Provide the [x, y] coordinate of the cell's center where the given text is located.  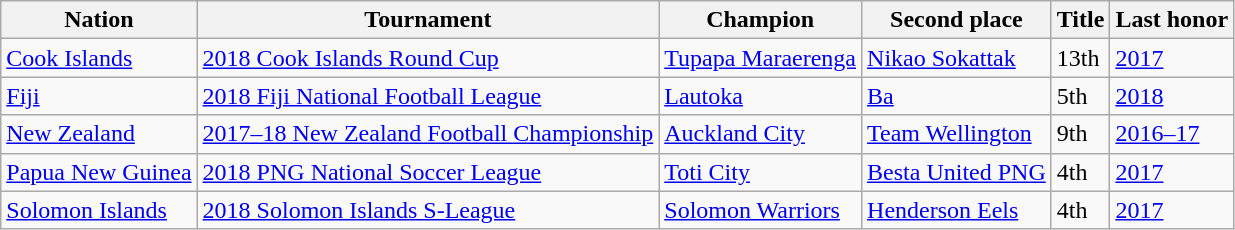
Solomon Warriors [760, 210]
New Zealand [99, 134]
2018 PNG National Soccer League [428, 172]
Papua New Guinea [99, 172]
Nation [99, 20]
Champion [760, 20]
Tournament [428, 20]
Henderson Eels [957, 210]
2018 Solomon Islands S-League [428, 210]
Nikao Sokattak [957, 58]
2017–18 New Zealand Football Championship [428, 134]
13th [1080, 58]
Besta United PNG [957, 172]
Ba [957, 96]
9th [1080, 134]
2016–17 [1172, 134]
Solomon Islands [99, 210]
Title [1080, 20]
Team Wellington [957, 134]
Second place [957, 20]
5th [1080, 96]
Toti City [760, 172]
Cook Islands [99, 58]
Fiji [99, 96]
2018 [1172, 96]
Tupapa Maraerenga [760, 58]
Last honor [1172, 20]
2018 Fiji National Football League [428, 96]
2018 Cook Islands Round Cup [428, 58]
Auckland City [760, 134]
Lautoka [760, 96]
